Scan for the cell matching the given text and deliver its [x, y] coordinate at center. 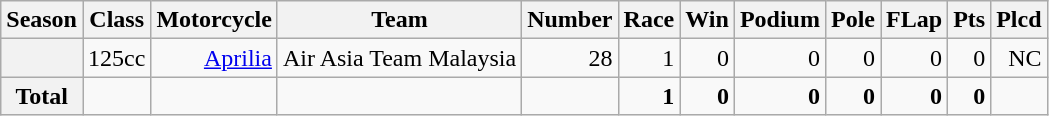
Motorcycle [214, 20]
NC [1019, 58]
Plcd [1019, 20]
FLap [914, 20]
Total [42, 96]
28 [570, 58]
Pole [852, 20]
Win [708, 20]
Air Asia Team Malaysia [399, 58]
Team [399, 20]
Season [42, 20]
Number [570, 20]
Pts [970, 20]
Podium [780, 20]
Class [116, 20]
125cc [116, 58]
Race [649, 20]
Aprilia [214, 58]
